Return [X, Y] of the center of cell containing provided text 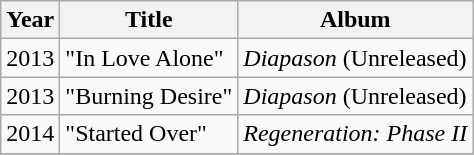
Album [356, 20]
2014 [30, 134]
Regeneration: Phase II [356, 134]
"In Love Alone" [149, 58]
"Started Over" [149, 134]
Year [30, 20]
"Burning Desire" [149, 96]
Title [149, 20]
